Pinpoint the cell where the given text exists, returning its [X, Y] midpoint coordinate. 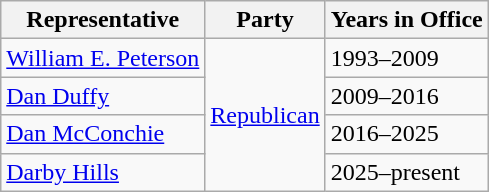
Dan McConchie [103, 134]
Representative [103, 20]
2025–present [406, 172]
Dan Duffy [103, 96]
1993–2009 [406, 58]
William E. Peterson [103, 58]
Darby Hills [103, 172]
2016–2025 [406, 134]
Republican [265, 115]
2009–2016 [406, 96]
Years in Office [406, 20]
Party [265, 20]
